Detect which cell encompasses the target text, then output its [x, y] center coordinate. 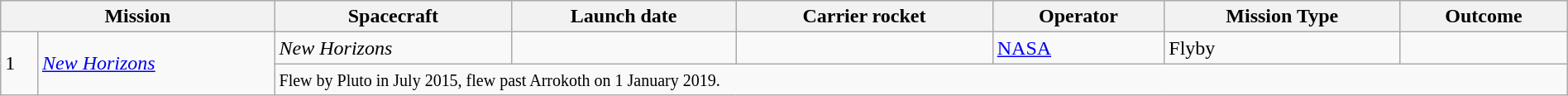
Outcome [1484, 17]
Mission [137, 17]
Flyby [1282, 48]
Flew by Pluto in July 2015, flew past Arrokoth on 1 January 2019. [921, 79]
Spacecraft [394, 17]
1 [20, 64]
Mission Type [1282, 17]
NASA [1078, 48]
Operator [1078, 17]
Carrier rocket [865, 17]
Launch date [624, 17]
